Capture the cell that displays the provided text and extract its [x, y] central coordinate. 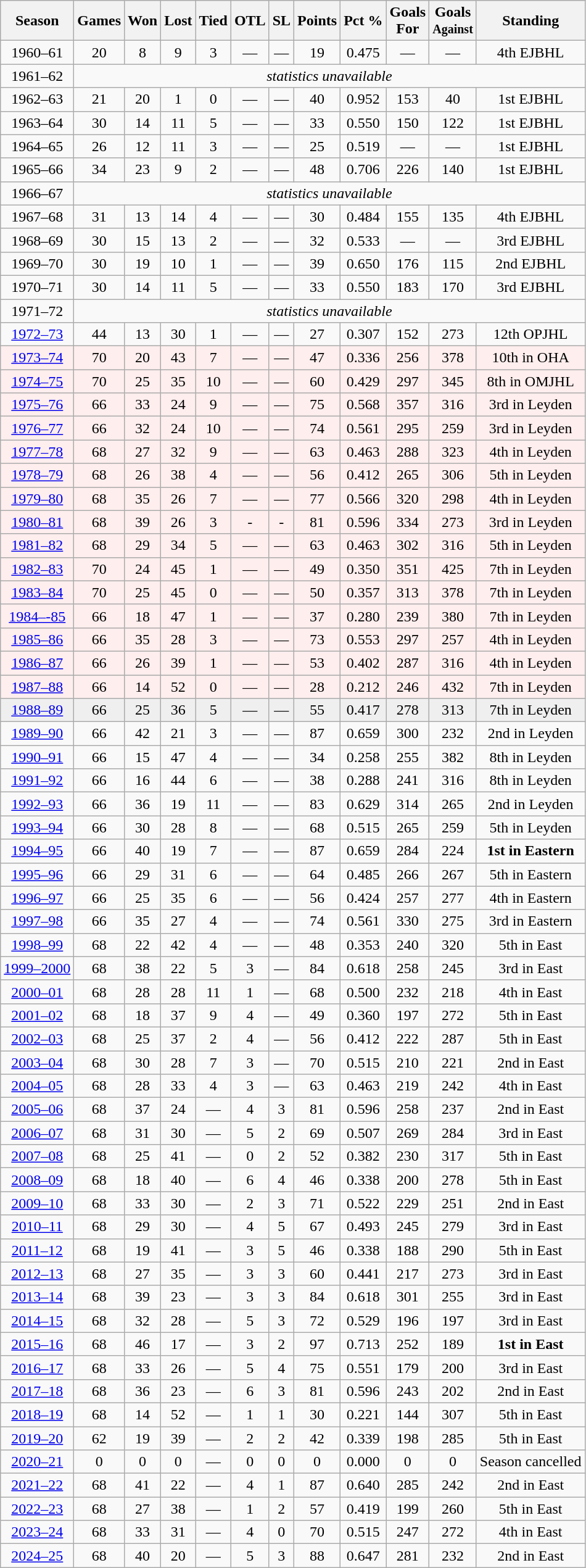
1973–74 [37, 358]
230 [408, 1156]
0.522 [363, 1203]
241 [408, 781]
0.280 [363, 616]
1984–-85 [37, 616]
298 [453, 499]
0.566 [363, 499]
Points [317, 21]
3rd in Eastern [530, 921]
115 [453, 263]
0.493 [363, 1227]
0.533 [363, 240]
222 [408, 1039]
4th in Eastern [530, 898]
351 [408, 569]
345 [453, 381]
217 [408, 1274]
188 [408, 1250]
0.484 [363, 217]
2013–14 [37, 1297]
290 [453, 1250]
0.713 [363, 1344]
0.952 [363, 99]
155 [408, 217]
OTL [250, 21]
277 [453, 898]
Games [99, 21]
0.500 [363, 992]
2002–03 [37, 1039]
314 [408, 804]
1978–79 [37, 475]
251 [453, 1203]
1996–97 [37, 898]
2004–05 [37, 1086]
0.307 [363, 334]
2016–17 [37, 1367]
0.402 [363, 663]
1960–61 [37, 52]
199 [408, 1509]
16 [143, 781]
382 [453, 757]
12 [143, 146]
2019–20 [37, 1438]
269 [408, 1133]
72 [317, 1321]
83 [317, 804]
1995–96 [37, 874]
0.429 [363, 381]
0.417 [363, 710]
Pct % [363, 21]
237 [453, 1110]
221 [453, 1062]
SL [281, 21]
135 [453, 217]
150 [408, 123]
57 [317, 1509]
1991–92 [37, 781]
64 [317, 874]
295 [408, 428]
1965–66 [37, 170]
267 [453, 874]
88 [317, 1556]
1971–72 [37, 310]
5th in Eastern [530, 874]
302 [408, 545]
1966–67 [37, 193]
432 [453, 687]
2021–22 [37, 1485]
152 [408, 334]
1993–94 [37, 828]
1st in East [530, 1344]
1975–76 [37, 405]
Lost [178, 21]
247 [408, 1532]
153 [408, 99]
2024–25 [37, 1556]
0.441 [363, 1274]
1981–82 [37, 545]
243 [408, 1391]
288 [408, 452]
0.568 [363, 405]
1962–63 [37, 99]
2007–08 [37, 1156]
0.212 [363, 687]
0.553 [363, 639]
2012–13 [37, 1274]
275 [453, 921]
55 [317, 710]
Won [143, 21]
0.475 [363, 52]
1st in Eastern [530, 851]
1967–68 [37, 217]
1990–91 [37, 757]
1972–73 [37, 334]
317 [453, 1156]
122 [453, 123]
252 [408, 1344]
8th in OMJHL [530, 381]
2005–06 [37, 1110]
0.288 [363, 781]
0.258 [363, 757]
1963–64 [37, 123]
2014–15 [37, 1321]
1988–89 [37, 710]
Season cancelled [530, 1462]
306 [453, 475]
73 [317, 639]
0.529 [363, 1321]
1961–62 [37, 76]
2000–01 [37, 992]
1986–87 [37, 663]
2006–07 [37, 1133]
0.650 [363, 263]
0.647 [363, 1556]
0.353 [363, 945]
2022–23 [37, 1509]
224 [453, 851]
246 [408, 687]
0.357 [363, 592]
300 [408, 734]
1999–2000 [37, 968]
Tied [213, 21]
301 [408, 1297]
1980–81 [37, 522]
2003–04 [37, 1062]
0.424 [363, 898]
2001–02 [37, 1015]
1997–98 [37, 921]
0.485 [363, 874]
239 [408, 616]
202 [453, 1391]
1998–99 [37, 945]
2017–18 [37, 1391]
1983–84 [37, 592]
183 [408, 287]
0.339 [363, 1438]
2009–10 [37, 1203]
0.336 [363, 358]
1979–80 [37, 499]
2020–21 [37, 1462]
1969–70 [37, 263]
1982–83 [37, 569]
0.360 [363, 1015]
240 [408, 945]
Season [37, 21]
77 [317, 499]
2023–24 [37, 1532]
10th in OHA [530, 358]
1987–88 [37, 687]
260 [453, 1509]
176 [408, 263]
2018–19 [37, 1414]
1989–90 [37, 734]
170 [453, 287]
53 [317, 663]
Standing [530, 21]
2015–16 [37, 1344]
1992–93 [37, 804]
0.382 [363, 1156]
140 [453, 170]
62 [99, 1438]
1970–71 [37, 287]
1976–77 [37, 428]
218 [453, 992]
0.507 [363, 1133]
0.640 [363, 1485]
0.350 [363, 569]
198 [408, 1438]
307 [453, 1414]
425 [453, 569]
17 [178, 1344]
2nd EJBHL [530, 263]
97 [317, 1344]
50 [317, 592]
1977–78 [37, 452]
GoalsFor [408, 21]
196 [408, 1321]
256 [408, 358]
323 [453, 452]
0.419 [363, 1509]
2008–09 [37, 1180]
179 [408, 1367]
144 [408, 1414]
330 [408, 921]
226 [408, 170]
380 [453, 616]
71 [317, 1203]
266 [408, 874]
43 [178, 358]
0.519 [363, 146]
1985–86 [37, 639]
2010–11 [37, 1227]
357 [408, 405]
0.551 [363, 1367]
210 [408, 1062]
1994–95 [37, 851]
69 [317, 1133]
GoalsAgainst [453, 21]
12th OPJHL [530, 334]
334 [408, 522]
0.629 [363, 804]
219 [408, 1086]
281 [408, 1556]
0.221 [363, 1414]
0.000 [363, 1462]
1964–65 [37, 146]
279 [453, 1227]
2011–12 [37, 1250]
229 [408, 1203]
1974–75 [37, 381]
1968–69 [37, 240]
0.706 [363, 170]
189 [453, 1344]
67 [317, 1227]
